Provide the (x, y) coordinate of the cell's center where the given text is located.  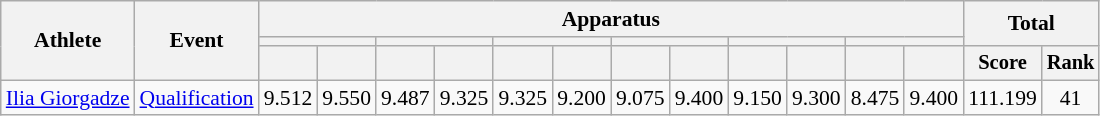
Athlete (68, 40)
Total (1031, 24)
Score (1002, 63)
9.200 (582, 98)
Qualification (197, 98)
8.475 (876, 98)
9.550 (346, 98)
9.075 (640, 98)
41 (1071, 98)
Event (197, 40)
9.487 (406, 98)
9.300 (816, 98)
9.512 (288, 98)
Rank (1071, 63)
Ilia Giorgadze (68, 98)
9.150 (758, 98)
111.199 (1002, 98)
Apparatus (612, 19)
